Scan for the cell matching the given text and deliver its (X, Y) coordinate at center. 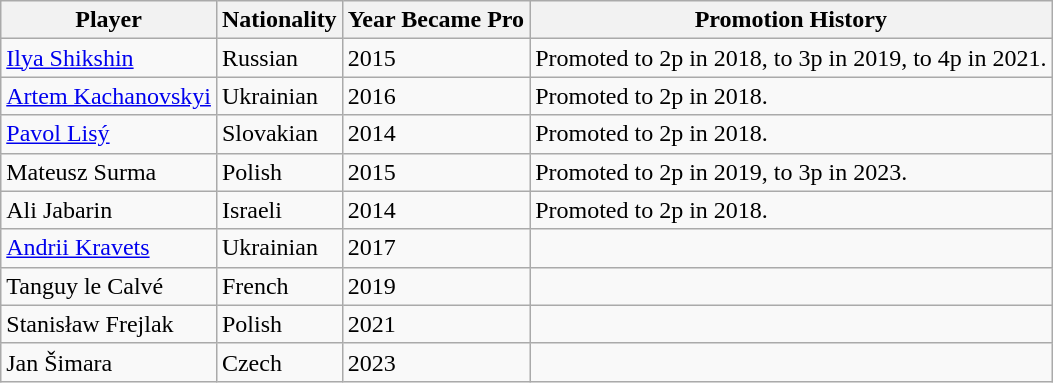
2019 (436, 286)
Nationality (279, 20)
Promotion History (791, 20)
Slovakian (279, 134)
Tanguy le Calvé (109, 286)
Mateusz Surma (109, 172)
Ilya Shikshin (109, 58)
Stanisław Frejlak (109, 324)
Andrii Kravets (109, 248)
Artem Kachanovskyi (109, 96)
2017 (436, 248)
Jan Šimara (109, 362)
Year Became Pro (436, 20)
Ali Jabarin (109, 210)
Promoted to 2p in 2019, to 3p in 2023. (791, 172)
Czech (279, 362)
Promoted to 2p in 2018, to 3p in 2019, to 4p in 2021. (791, 58)
Russian (279, 58)
2016 (436, 96)
French (279, 286)
2023 (436, 362)
Israeli (279, 210)
Pavol Lisý (109, 134)
2021 (436, 324)
Player (109, 20)
